Detect which cell encompasses the target text, then output its [X, Y] center coordinate. 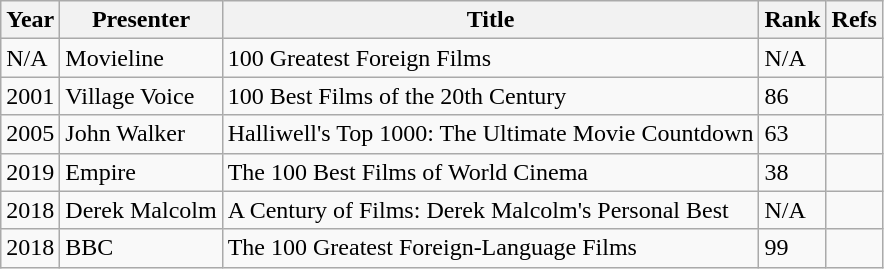
Empire [141, 172]
100 Greatest Foreign Films [490, 58]
86 [792, 96]
38 [792, 172]
99 [792, 248]
2005 [30, 134]
Year [30, 20]
John Walker [141, 134]
100 Best Films of the 20th Century [490, 96]
A Century of Films: Derek Malcolm's Personal Best [490, 210]
2019 [30, 172]
BBC [141, 248]
Presenter [141, 20]
Village Voice [141, 96]
63 [792, 134]
Halliwell's Top 1000: The Ultimate Movie Countdown [490, 134]
Rank [792, 20]
Movieline [141, 58]
Title [490, 20]
Derek Malcolm [141, 210]
The 100 Best Films of World Cinema [490, 172]
The 100 Greatest Foreign-Language Films [490, 248]
Refs [854, 20]
2001 [30, 96]
